Identify which cell holds the provided text, then report its [x, y] central coordinate. 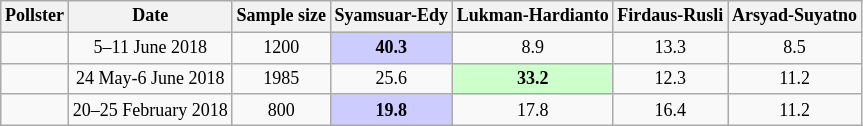
Arsyad-Suyatno [795, 16]
12.3 [670, 78]
Firdaus-Rusli [670, 16]
40.3 [391, 48]
5–11 June 2018 [150, 48]
Sample size [281, 16]
20–25 February 2018 [150, 110]
8.9 [532, 48]
33.2 [532, 78]
8.5 [795, 48]
Date [150, 16]
19.8 [391, 110]
Pollster [35, 16]
13.3 [670, 48]
Syamsuar-Edy [391, 16]
24 May-6 June 2018 [150, 78]
25.6 [391, 78]
17.8 [532, 110]
1985 [281, 78]
1200 [281, 48]
16.4 [670, 110]
Lukman-Hardianto [532, 16]
800 [281, 110]
